From the cell containing the given text, extract its center point as [x, y] coordinate. 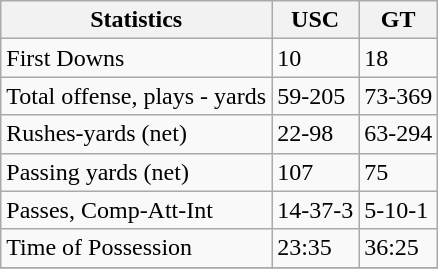
Time of Possession [136, 248]
22-98 [316, 134]
USC [316, 20]
59-205 [316, 96]
10 [316, 58]
107 [316, 172]
Passes, Comp-Att-Int [136, 210]
Statistics [136, 20]
23:35 [316, 248]
Total offense, plays - yards [136, 96]
73-369 [398, 96]
Rushes-yards (net) [136, 134]
75 [398, 172]
18 [398, 58]
14-37-3 [316, 210]
First Downs [136, 58]
63-294 [398, 134]
GT [398, 20]
Passing yards (net) [136, 172]
5-10-1 [398, 210]
36:25 [398, 248]
